Search for the cell housing the specified text and yield its [X, Y] center coordinate. 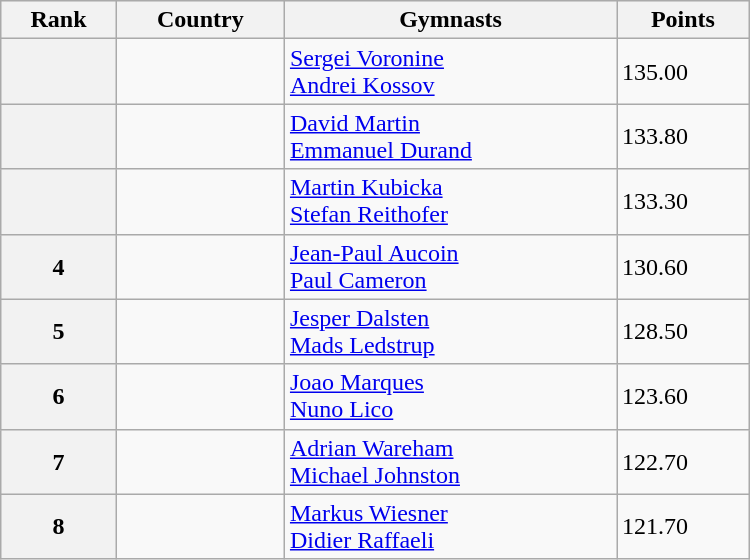
128.50 [684, 332]
Gymnasts [450, 20]
Martin Kubicka Stefan Reithofer [450, 202]
Jean-Paul Aucoin Paul Cameron [450, 266]
Joao Marques Nuno Lico [450, 396]
Adrian Wareham Michael Johnston [450, 462]
Points [684, 20]
7 [58, 462]
130.60 [684, 266]
4 [58, 266]
123.60 [684, 396]
133.30 [684, 202]
Rank [58, 20]
135.00 [684, 72]
133.80 [684, 136]
Sergei Voronine Andrei Kossov [450, 72]
Markus Wiesner Didier Raffaeli [450, 526]
5 [58, 332]
Jesper Dalsten Mads Ledstrup [450, 332]
8 [58, 526]
6 [58, 396]
David Martin Emmanuel Durand [450, 136]
Country [200, 20]
122.70 [684, 462]
121.70 [684, 526]
